Capture the cell that displays the provided text and extract its (X, Y) central coordinate. 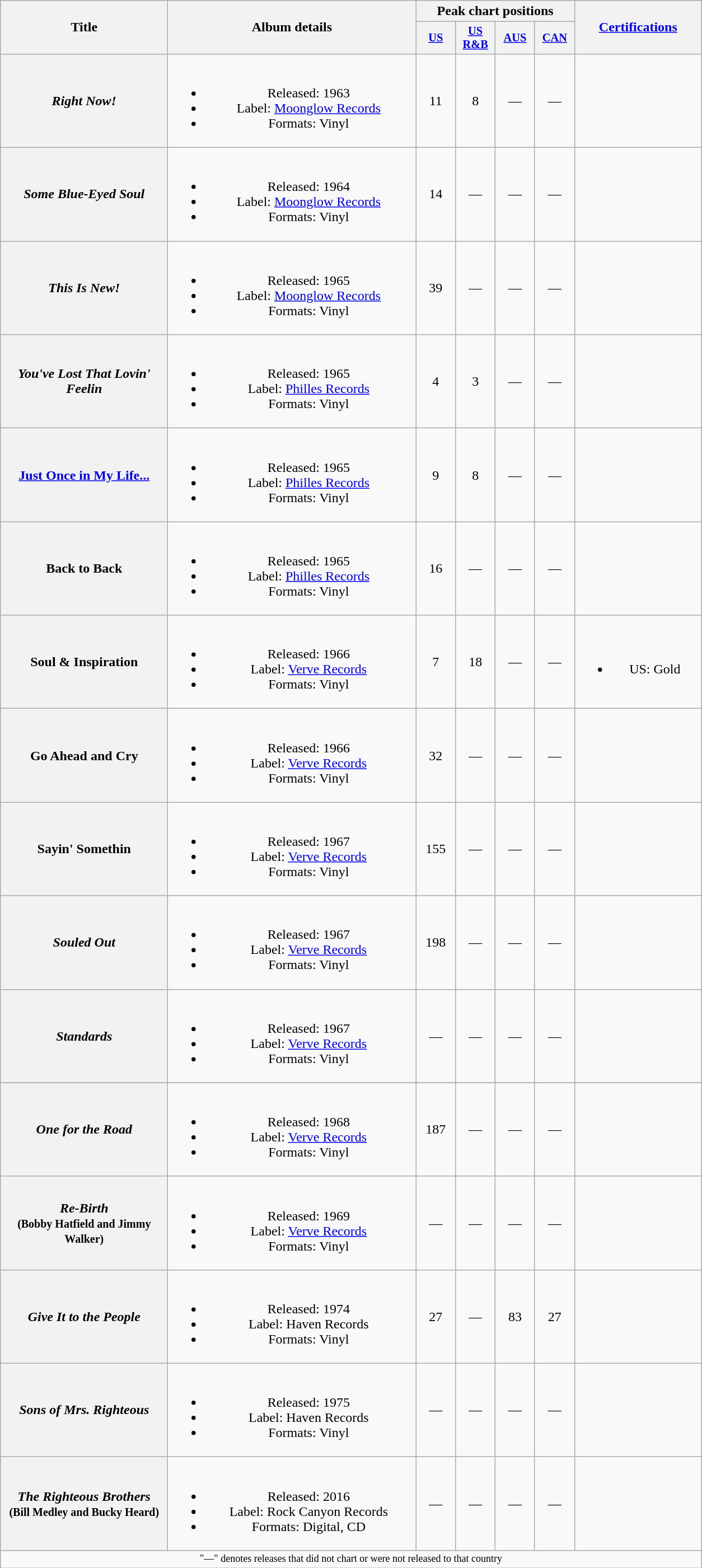
14 (436, 195)
"—" denotes releases that did not chart or were not released to that country (352, 1558)
Re-Birth(Bobby Hatfield and Jimmy Walker) (84, 1223)
Released: 1964Label: Moonglow RecordsFormats: Vinyl (292, 195)
Released: 1974Label: Haven RecordsFormats: Vinyl (292, 1317)
18 (476, 662)
Peak chart positions (495, 11)
This Is New! (84, 288)
198 (436, 943)
Right Now! (84, 101)
AUS (515, 38)
Sayin' Somethin (84, 849)
Soul & Inspiration (84, 662)
Give It to the People (84, 1317)
3 (476, 382)
CAN (554, 38)
4 (436, 382)
Back to Back (84, 569)
83 (515, 1317)
Some Blue-Eyed Soul (84, 195)
Sons of Mrs. Righteous (84, 1410)
US (436, 38)
Released: 1968Label: Verve RecordsFormats: Vinyl (292, 1130)
16 (436, 569)
One for the Road (84, 1130)
Standards (84, 1036)
Released: 1975Label: Haven RecordsFormats: Vinyl (292, 1410)
155 (436, 849)
US: Gold (638, 662)
32 (436, 756)
Released: 1965Label: Moonglow RecordsFormats: Vinyl (292, 288)
Certifications (638, 27)
Released: 1963Label: Moonglow RecordsFormats: Vinyl (292, 101)
The Righteous Brothers(Bill Medley and Bucky Heard) (84, 1504)
Go Ahead and Cry (84, 756)
7 (436, 662)
187 (436, 1130)
9 (436, 475)
Souled Out (84, 943)
Released: 1969Label: Verve RecordsFormats: Vinyl (292, 1223)
11 (436, 101)
USR&B (476, 38)
Title (84, 27)
Just Once in My Life... (84, 475)
Album details (292, 27)
39 (436, 288)
Released: 2016Label: Rock Canyon RecordsFormats: Digital, CD (292, 1504)
You've Lost That Lovin' Feelin (84, 382)
